Capture the cell that displays the provided text and extract its [X, Y] central coordinate. 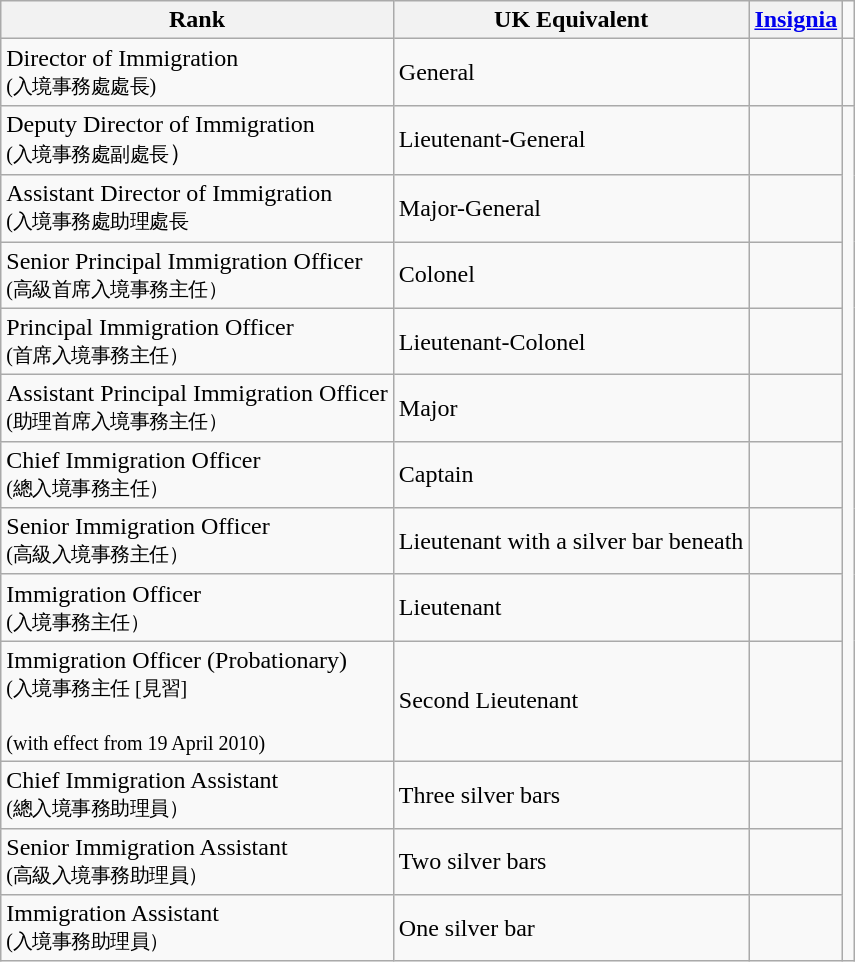
One silver bar [571, 928]
Senior Immigration Officer (高級入境事務主任） [198, 542]
Immigration Officer (Probationary) (入境事務主任 [見習] (with effect from 19 April 2010) [198, 702]
UK Equivalent [571, 20]
Captain [571, 474]
Colonel [571, 276]
Director of Immigration (入境事務處處長) [198, 72]
Immigration Officer (入境事務主任） [198, 608]
Chief Immigration Assistant (總入境事務助理員） [198, 794]
Assistant Director of Immigration (入境事務處助理處長 [198, 208]
Senior Immigration Assistant (高級入境事務助理員） [198, 862]
Immigration Assistant (入境事務助理員） [198, 928]
Second Lieutenant [571, 702]
General [571, 72]
Lieutenant with a silver bar beneath [571, 542]
Senior Principal Immigration Officer (高級首席入境事務主任） [198, 276]
Lieutenant-Colonel [571, 342]
Assistant Principal Immigration Officer (助理首席入境事務主任） [198, 408]
Major [571, 408]
Chief Immigration Officer (總入境事務主任） [198, 474]
Lieutenant-General [571, 140]
Deputy Director of Immigration (入境事務處副處長） [198, 140]
Two silver bars [571, 862]
Insignia [796, 20]
Principal Immigration Officer (首席入境事務主任） [198, 342]
Rank [198, 20]
Three silver bars [571, 794]
Lieutenant [571, 608]
Major-General [571, 208]
